Locate the cell with the specified text and output its (X, Y) center coordinate. 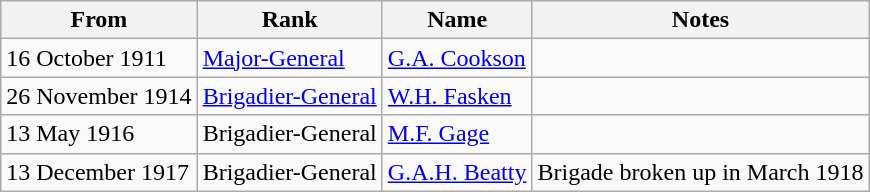
26 November 1914 (99, 96)
G.A.H. Beatty (457, 172)
W.H. Fasken (457, 96)
16 October 1911 (99, 58)
From (99, 20)
M.F. Gage (457, 134)
Name (457, 20)
Rank (290, 20)
Major-General (290, 58)
Notes (700, 20)
13 May 1916 (99, 134)
Brigade broken up in March 1918 (700, 172)
G.A. Cookson (457, 58)
13 December 1917 (99, 172)
